Locate the cell with the specified text and output its [X, Y] center coordinate. 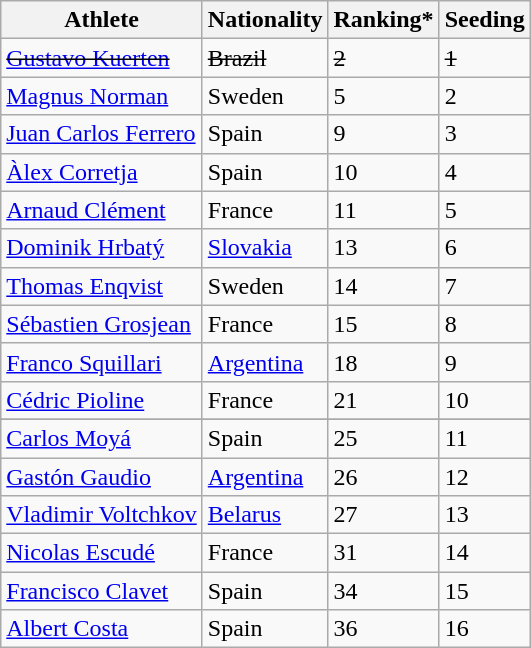
26 [384, 477]
25 [384, 438]
Brazil [265, 58]
21 [384, 400]
Nicolas Escudé [102, 553]
Gastón Gaudio [102, 477]
12 [484, 477]
Nationality [265, 20]
Dominik Hrbatý [102, 248]
Carlos Moyá [102, 438]
34 [384, 591]
Vladimir Voltchkov [102, 515]
6 [484, 248]
Franco Squillari [102, 362]
Àlex Corretja [102, 172]
Slovakia [265, 248]
Athlete [102, 20]
Francisco Clavet [102, 591]
3 [484, 134]
4 [484, 172]
18 [384, 362]
Cédric Pioline [102, 400]
Seeding [484, 20]
Thomas Enqvist [102, 286]
Gustavo Kuerten [102, 58]
16 [484, 629]
Juan Carlos Ferrero [102, 134]
36 [384, 629]
8 [484, 324]
Belarus [265, 515]
7 [484, 286]
1 [484, 58]
27 [384, 515]
Sébastien Grosjean [102, 324]
Arnaud Clément [102, 210]
31 [384, 553]
Ranking* [384, 20]
Albert Costa [102, 629]
Magnus Norman [102, 96]
